For the text-containing cell, return its midpoint in [X, Y] coordinate format. 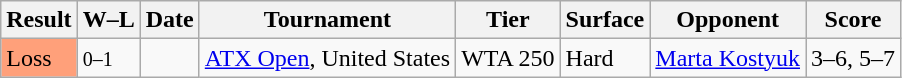
Hard [605, 58]
Surface [605, 20]
3–6, 5–7 [854, 58]
Tournament [327, 20]
Tier [508, 20]
Score [854, 20]
0–1 [108, 58]
W–L [108, 20]
ATX Open, United States [327, 58]
WTA 250 [508, 58]
Marta Kostyuk [728, 58]
Opponent [728, 20]
Loss [39, 58]
Date [170, 20]
Result [39, 20]
